Detect which cell encompasses the target text, then output its [x, y] center coordinate. 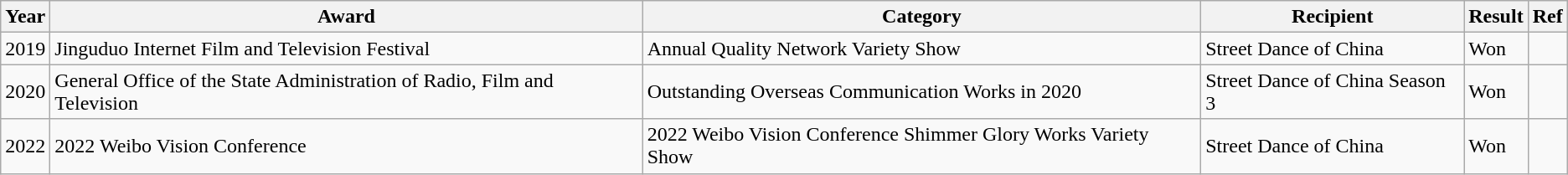
Street Dance of China Season 3 [1333, 92]
2022 [25, 146]
2020 [25, 92]
General Office of the State Administration of Radio, Film and Television [347, 92]
2019 [25, 49]
Annual Quality Network Variety Show [921, 49]
Year [25, 17]
Ref [1548, 17]
Result [1496, 17]
Category [921, 17]
2022 Weibo Vision Conference [347, 146]
Recipient [1333, 17]
Award [347, 17]
Outstanding Overseas Communication Works in 2020 [921, 92]
2022 Weibo Vision Conference Shimmer Glory Works Variety Show [921, 146]
Jinguduo Internet Film and Television Festival [347, 49]
